Return [x, y] of the center of cell containing provided text 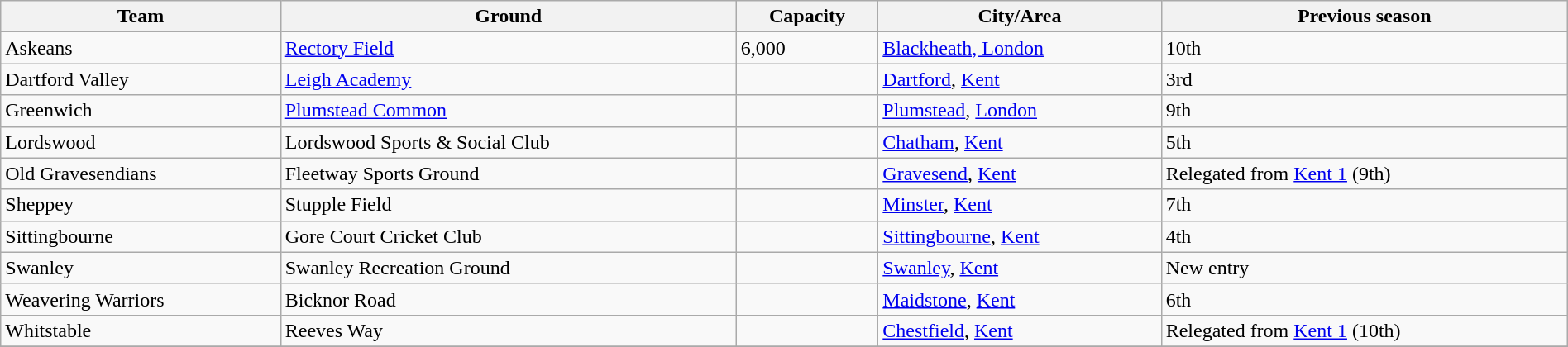
Capacity [807, 17]
Swanley [141, 268]
3rd [1365, 79]
6,000 [807, 48]
Plumstead, London [1020, 111]
Dartford, Kent [1020, 79]
Swanley Recreation Ground [508, 268]
7th [1365, 205]
Relegated from Kent 1 (10th) [1365, 330]
Rectory Field [508, 48]
Team [141, 17]
Lordswood Sports & Social Club [508, 142]
Plumstead Common [508, 111]
Stupple Field [508, 205]
10th [1365, 48]
Whitstable [141, 330]
Relegated from Kent 1 (9th) [1365, 173]
Greenwich [141, 111]
Dartford Valley [141, 79]
Reeves Way [508, 330]
Lordswood [141, 142]
New entry [1365, 268]
Weavering Warriors [141, 299]
Fleetway Sports Ground [508, 173]
City/Area [1020, 17]
5th [1365, 142]
Maidstone, Kent [1020, 299]
Chestfield, Kent [1020, 330]
Bicknor Road [508, 299]
4th [1365, 236]
Ground [508, 17]
Sittingbourne [141, 236]
Leigh Academy [508, 79]
Previous season [1365, 17]
Old Gravesendians [141, 173]
9th [1365, 111]
Askeans [141, 48]
Swanley, Kent [1020, 268]
Sittingbourne, Kent [1020, 236]
Gravesend, Kent [1020, 173]
Sheppey [141, 205]
Blackheath, London [1020, 48]
Minster, Kent [1020, 205]
6th [1365, 299]
Gore Court Cricket Club [508, 236]
Chatham, Kent [1020, 142]
